Locate the cell with the specified text and output its [x, y] center coordinate. 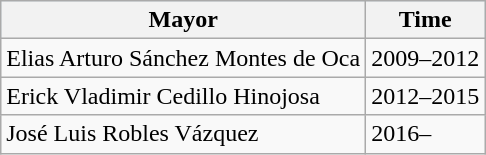
2009–2012 [426, 58]
2012–2015 [426, 96]
Mayor [184, 20]
José Luis Robles Vázquez [184, 134]
Elias Arturo Sánchez Montes de Oca [184, 58]
Erick Vladimir Cedillo Hinojosa [184, 96]
2016– [426, 134]
Time [426, 20]
